From the cell containing the given text, extract its center point as (X, Y) coordinate. 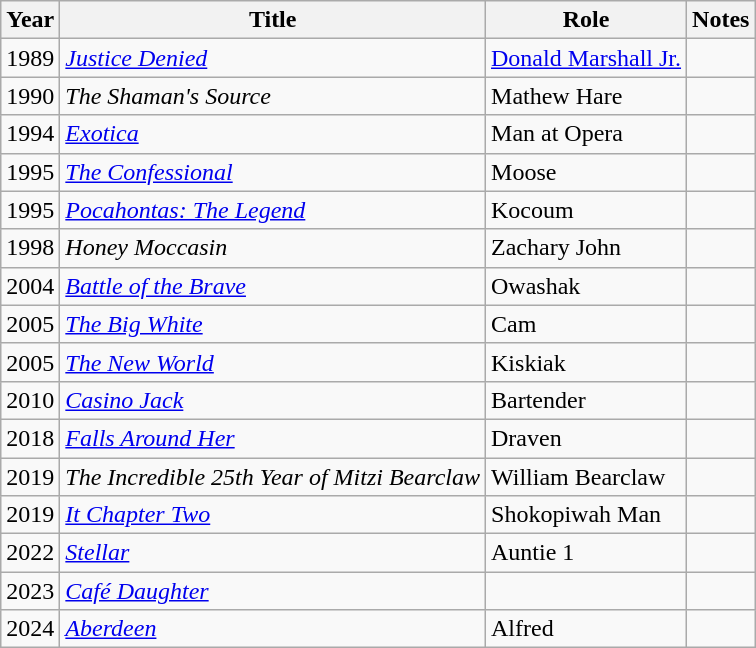
Mathew Hare (586, 96)
Year (30, 20)
Shokopiwah Man (586, 515)
2022 (30, 553)
Kiskiak (586, 362)
Zachary John (586, 248)
Role (586, 20)
Man at Opera (586, 134)
Moose (586, 172)
It Chapter Two (273, 515)
The Big White (273, 324)
2023 (30, 591)
Café Daughter (273, 591)
Stellar (273, 553)
Bartender (586, 400)
The New World (273, 362)
Aberdeen (273, 629)
Title (273, 20)
Draven (586, 438)
1998 (30, 248)
The Shaman's Source (273, 96)
2010 (30, 400)
Auntie 1 (586, 553)
Justice Denied (273, 58)
1989 (30, 58)
Exotica (273, 134)
Battle of the Brave (273, 286)
William Bearclaw (586, 477)
2018 (30, 438)
Falls Around Her (273, 438)
The Incredible 25th Year of Mitzi Bearclaw (273, 477)
1990 (30, 96)
Casino Jack (273, 400)
1994 (30, 134)
2024 (30, 629)
Honey Moccasin (273, 248)
Kocoum (586, 210)
The Confessional (273, 172)
Notes (721, 20)
Pocahontas: The Legend (273, 210)
Alfred (586, 629)
Donald Marshall Jr. (586, 58)
2004 (30, 286)
Cam (586, 324)
Owashak (586, 286)
